Detect which cell encompasses the target text, then output its [x, y] center coordinate. 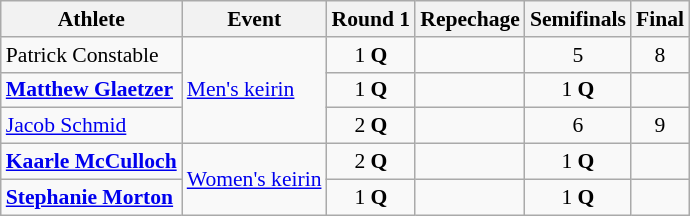
Repechage [470, 19]
6 [578, 126]
Men's keirin [254, 90]
Stephanie Morton [92, 197]
Matthew Glaetzer [92, 90]
Jacob Schmid [92, 126]
Round 1 [372, 19]
Event [254, 19]
Semifinals [578, 19]
Athlete [92, 19]
Final [660, 19]
8 [660, 55]
Kaarle McCulloch [92, 162]
5 [578, 55]
Women's keirin [254, 180]
Patrick Constable [92, 55]
9 [660, 126]
